Scan for the cell matching the given text and deliver its (X, Y) coordinate at center. 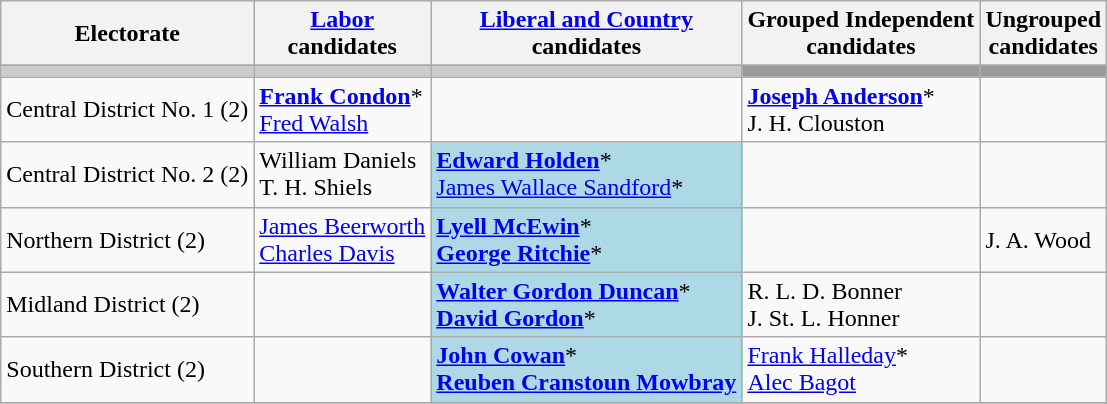
Lyell McEwin*George Ritchie* (586, 240)
Southern District (2) (128, 370)
Central District No. 2 (2) (128, 174)
Joseph Anderson*J. H. Clouston (861, 110)
Edward Holden*James Wallace Sandford* (586, 174)
John Cowan*Reuben Cranstoun Mowbray (586, 370)
R. L. D. BonnerJ. St. L. Honner (861, 304)
Central District No. 1 (2) (128, 110)
Walter Gordon Duncan*David Gordon* (586, 304)
Frank Condon*Fred Walsh (342, 110)
Liberal and Country candidates (586, 34)
J. A. Wood (1044, 240)
Grouped Independent candidates (861, 34)
Ungrouped candidates (1044, 34)
Labor candidates (342, 34)
Northern District (2) (128, 240)
Midland District (2) (128, 304)
Electorate (128, 34)
James BeerworthCharles Davis (342, 240)
Frank Halleday*Alec Bagot (861, 370)
William DanielsT. H. Shiels (342, 174)
